Search for the cell housing the specified text and yield its (x, y) center coordinate. 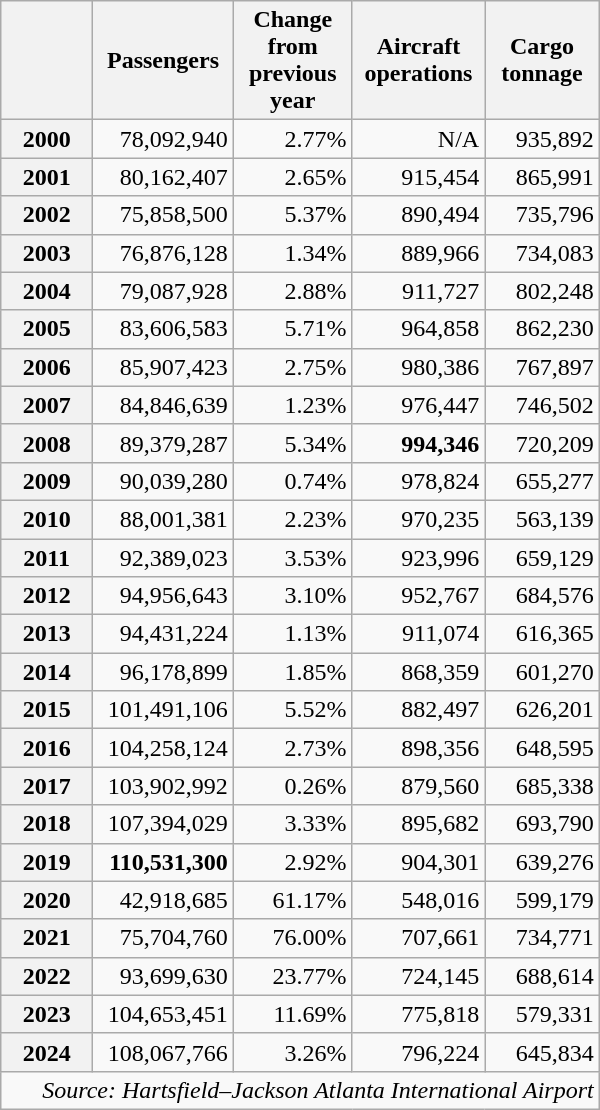
2.75% (292, 367)
579,331 (542, 1014)
94,431,224 (164, 634)
2017 (47, 786)
5.37% (292, 215)
2015 (47, 710)
76,876,128 (164, 253)
895,682 (418, 824)
11.69% (292, 1014)
Change from previous year (292, 60)
862,230 (542, 329)
639,276 (542, 862)
3.26% (292, 1052)
96,178,899 (164, 672)
2.77% (292, 139)
655,277 (542, 481)
103,902,992 (164, 786)
935,892 (542, 139)
2018 (47, 824)
2016 (47, 748)
746,502 (542, 405)
2013 (47, 634)
767,897 (542, 367)
Source: Hartsfield–Jackson Atlanta International Airport (300, 1090)
2001 (47, 177)
648,595 (542, 748)
1.34% (292, 253)
923,996 (418, 557)
2.23% (292, 519)
879,560 (418, 786)
775,818 (418, 1014)
2.88% (292, 291)
970,235 (418, 519)
79,087,928 (164, 291)
911,727 (418, 291)
915,454 (418, 177)
89,379,287 (164, 443)
78,092,940 (164, 139)
2005 (47, 329)
3.33% (292, 824)
735,796 (542, 215)
601,270 (542, 672)
2004 (47, 291)
548,016 (418, 900)
110,531,300 (164, 862)
684,576 (542, 596)
904,301 (418, 862)
2021 (47, 938)
802,248 (542, 291)
104,258,124 (164, 748)
2011 (47, 557)
84,846,639 (164, 405)
720,209 (542, 443)
23.77% (292, 976)
2012 (47, 596)
104,653,451 (164, 1014)
865,991 (542, 177)
2000 (47, 139)
889,966 (418, 253)
599,179 (542, 900)
2020 (47, 900)
734,771 (542, 938)
5.52% (292, 710)
75,704,760 (164, 938)
868,359 (418, 672)
964,858 (418, 329)
1.85% (292, 672)
0.26% (292, 786)
3.53% (292, 557)
2019 (47, 862)
Cargo tonnage (542, 60)
898,356 (418, 748)
90,039,280 (164, 481)
75,858,500 (164, 215)
2022 (47, 976)
101,491,106 (164, 710)
2014 (47, 672)
85,907,423 (164, 367)
2002 (47, 215)
693,790 (542, 824)
76.00% (292, 938)
3.10% (292, 596)
2.65% (292, 177)
707,661 (418, 938)
108,067,766 (164, 1052)
734,083 (542, 253)
645,834 (542, 1052)
107,394,029 (164, 824)
2010 (47, 519)
626,201 (542, 710)
724,145 (418, 976)
92,389,023 (164, 557)
659,129 (542, 557)
563,139 (542, 519)
61.17% (292, 900)
88,001,381 (164, 519)
2023 (47, 1014)
685,338 (542, 786)
2024 (47, 1052)
80,162,407 (164, 177)
616,365 (542, 634)
Aircraft operations (418, 60)
2007 (47, 405)
N/A (418, 139)
83,606,583 (164, 329)
2.73% (292, 748)
688,614 (542, 976)
93,699,630 (164, 976)
911,074 (418, 634)
978,824 (418, 481)
94,956,643 (164, 596)
2008 (47, 443)
890,494 (418, 215)
5.71% (292, 329)
Passengers (164, 60)
994,346 (418, 443)
980,386 (418, 367)
882,497 (418, 710)
952,767 (418, 596)
2003 (47, 253)
5.34% (292, 443)
1.13% (292, 634)
796,224 (418, 1052)
2.92% (292, 862)
1.23% (292, 405)
2009 (47, 481)
42,918,685 (164, 900)
976,447 (418, 405)
0.74% (292, 481)
2006 (47, 367)
